Return [X, Y] of the center of cell containing provided text 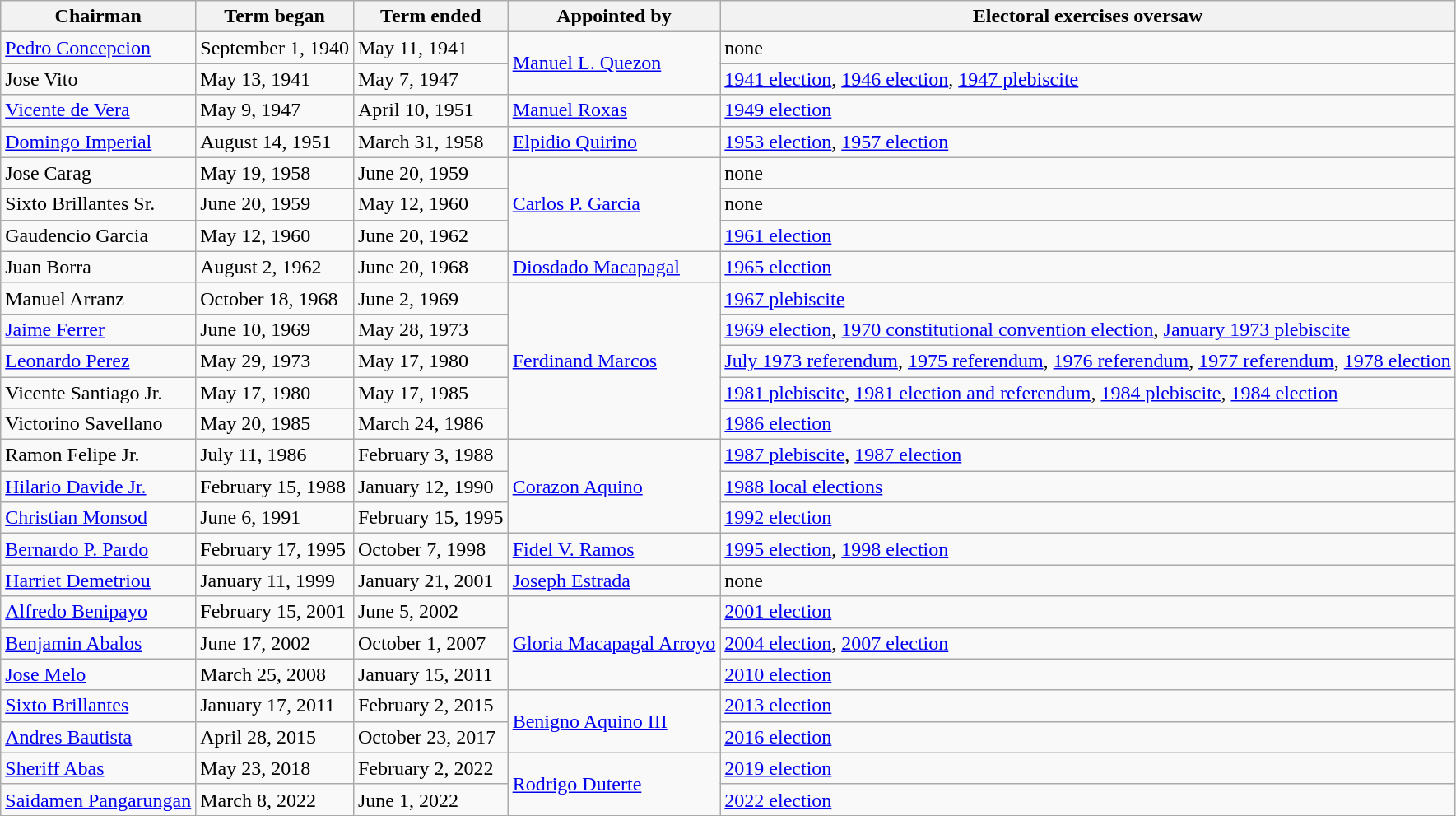
Fidel V. Ramos [614, 549]
February 3, 1988 [430, 455]
Manuel Arranz [99, 298]
January 11, 1999 [275, 581]
Hilario Davide Jr. [99, 487]
Jose Melo [99, 674]
February 2, 2022 [430, 768]
2016 election [1088, 737]
April 10, 1951 [430, 110]
1965 election [1088, 267]
Elpidio Quirino [614, 142]
June 17, 2002 [275, 643]
May 7, 1947 [430, 79]
Sixto Brillantes Sr. [99, 204]
Ramon Felipe Jr. [99, 455]
June 20, 1968 [430, 267]
October 1, 2007 [430, 643]
June 5, 2002 [430, 612]
February 15, 1995 [430, 518]
2004 election, 2007 election [1088, 643]
August 2, 1962 [275, 267]
1992 election [1088, 518]
Vicente de Vera [99, 110]
Term ended [430, 16]
July 1973 referendum, 1975 referendum, 1976 referendum, 1977 referendum, 1978 election [1088, 361]
September 1, 1940 [275, 48]
May 20, 1985 [275, 424]
May 13, 1941 [275, 79]
January 21, 2001 [430, 581]
January 12, 1990 [430, 487]
Christian Monsod [99, 518]
May 11, 1941 [430, 48]
Vicente Santiago Jr. [99, 393]
1987 plebiscite, 1987 election [1088, 455]
1949 election [1088, 110]
1953 election, 1957 election [1088, 142]
March 24, 1986 [430, 424]
Alfredo Benipayo [99, 612]
Saidamen Pangarungan [99, 800]
Gaudencio Garcia [99, 235]
Andres Bautista [99, 737]
Domingo Imperial [99, 142]
March 25, 2008 [275, 674]
Appointed by [614, 16]
October 23, 2017 [430, 737]
1981 plebiscite, 1981 election and referendum, 1984 plebiscite, 1984 election [1088, 393]
Jose Carag [99, 173]
Term began [275, 16]
Juan Borra [99, 267]
May 9, 1947 [275, 110]
1967 plebiscite [1088, 298]
January 15, 2011 [430, 674]
Manuel L. Quezon [614, 63]
Leonardo Perez [99, 361]
October 7, 1998 [430, 549]
Rodrigo Duterte [614, 784]
2022 election [1088, 800]
Corazon Aquino [614, 487]
June 2, 1969 [430, 298]
Sixto Brillantes [99, 706]
June 6, 1991 [275, 518]
Electoral exercises oversaw [1088, 16]
October 18, 1968 [275, 298]
2010 election [1088, 674]
April 28, 2015 [275, 737]
Benjamin Abalos [99, 643]
Jose Vito [99, 79]
1941 election, 1946 election, 1947 plebiscite [1088, 79]
February 15, 2001 [275, 612]
1969 election, 1970 constitutional convention election, January 1973 plebiscite [1088, 329]
Ferdinand Marcos [614, 361]
1986 election [1088, 424]
Manuel Roxas [614, 110]
February 15, 1988 [275, 487]
Victorino Savellano [99, 424]
1995 election, 1998 election [1088, 549]
Gloria Macapagal Arroyo [614, 643]
Benigno Aquino III [614, 721]
June 10, 1969 [275, 329]
1988 local elections [1088, 487]
2019 election [1088, 768]
March 31, 1958 [430, 142]
January 17, 2011 [275, 706]
May 17, 1985 [430, 393]
Bernardo P. Pardo [99, 549]
March 8, 2022 [275, 800]
June 20, 1962 [430, 235]
Pedro Concepcion [99, 48]
1961 election [1088, 235]
2001 election [1088, 612]
May 19, 1958 [275, 173]
2013 election [1088, 706]
Jaime Ferrer [99, 329]
May 29, 1973 [275, 361]
Chairman [99, 16]
June 1, 2022 [430, 800]
Carlos P. Garcia [614, 204]
Diosdado Macapagal [614, 267]
February 2, 2015 [430, 706]
May 23, 2018 [275, 768]
Joseph Estrada [614, 581]
Harriet Demetriou [99, 581]
August 14, 1951 [275, 142]
May 28, 1973 [430, 329]
February 17, 1995 [275, 549]
July 11, 1986 [275, 455]
Sheriff Abas [99, 768]
